From the cell containing the given text, extract its center point as [X, Y] coordinate. 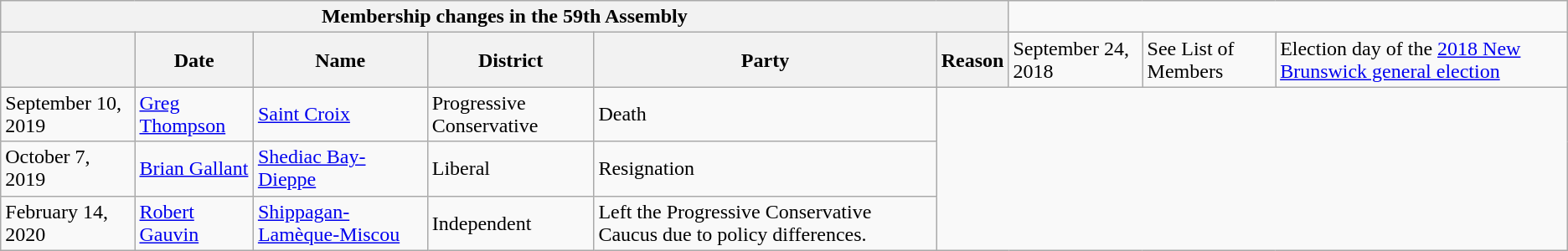
Reason [972, 60]
Saint Croix [340, 114]
September 24, 2018 [1075, 60]
September 10, 2019 [68, 114]
Membership changes in the 59th Assembly [504, 17]
Date [194, 60]
Left the Progressive Conservative Caucus due to policy differences. [766, 223]
Name [340, 60]
Death [766, 114]
Shediac Bay-Dieppe [340, 169]
Shippagan-Lamèque-Miscou [340, 223]
October 7, 2019 [68, 169]
Greg Thompson [194, 114]
February 14, 2020 [68, 223]
Progressive Conservative [511, 114]
Election day of the 2018 New Brunswick general election [1422, 60]
Robert Gauvin [194, 223]
Brian Gallant [194, 169]
Resignation [766, 169]
District [511, 60]
See List of Members [1210, 60]
Independent [511, 223]
Party [766, 60]
Liberal [511, 169]
